Scan for the cell matching the given text and deliver its [x, y] coordinate at center. 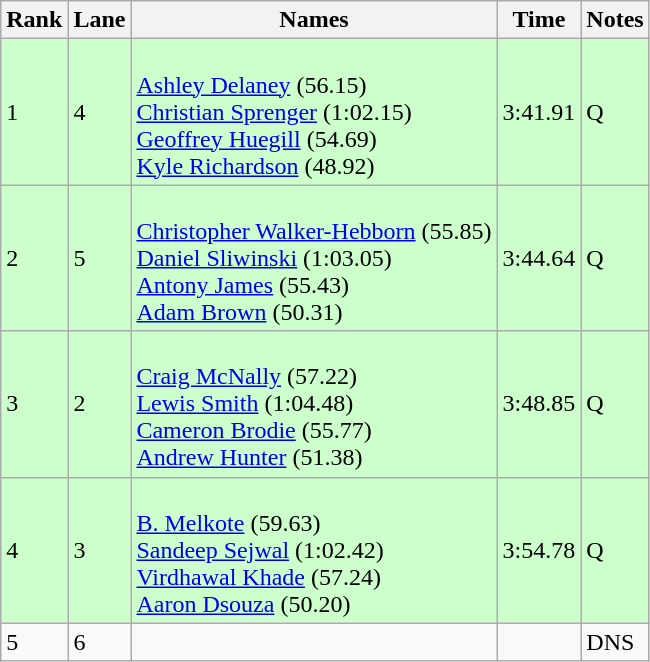
Christopher Walker-Hebborn (55.85)Daniel Sliwinski (1:03.05)Antony James (55.43)Adam Brown (50.31) [314, 258]
3:48.85 [539, 404]
DNS [615, 642]
Time [539, 20]
3:41.91 [539, 112]
3:54.78 [539, 550]
Ashley Delaney (56.15)Christian Sprenger (1:02.15)Geoffrey Huegill (54.69)Kyle Richardson (48.92) [314, 112]
Rank [34, 20]
B. Melkote (59.63)Sandeep Sejwal (1:02.42)Virdhawal Khade (57.24)Aaron Dsouza (50.20) [314, 550]
Notes [615, 20]
Names [314, 20]
1 [34, 112]
Lane [100, 20]
Craig McNally (57.22)Lewis Smith (1:04.48)Cameron Brodie (55.77)Andrew Hunter (51.38) [314, 404]
3:44.64 [539, 258]
6 [100, 642]
